Find where the given text appears and provide that cell's center as [X, Y] coordinate. 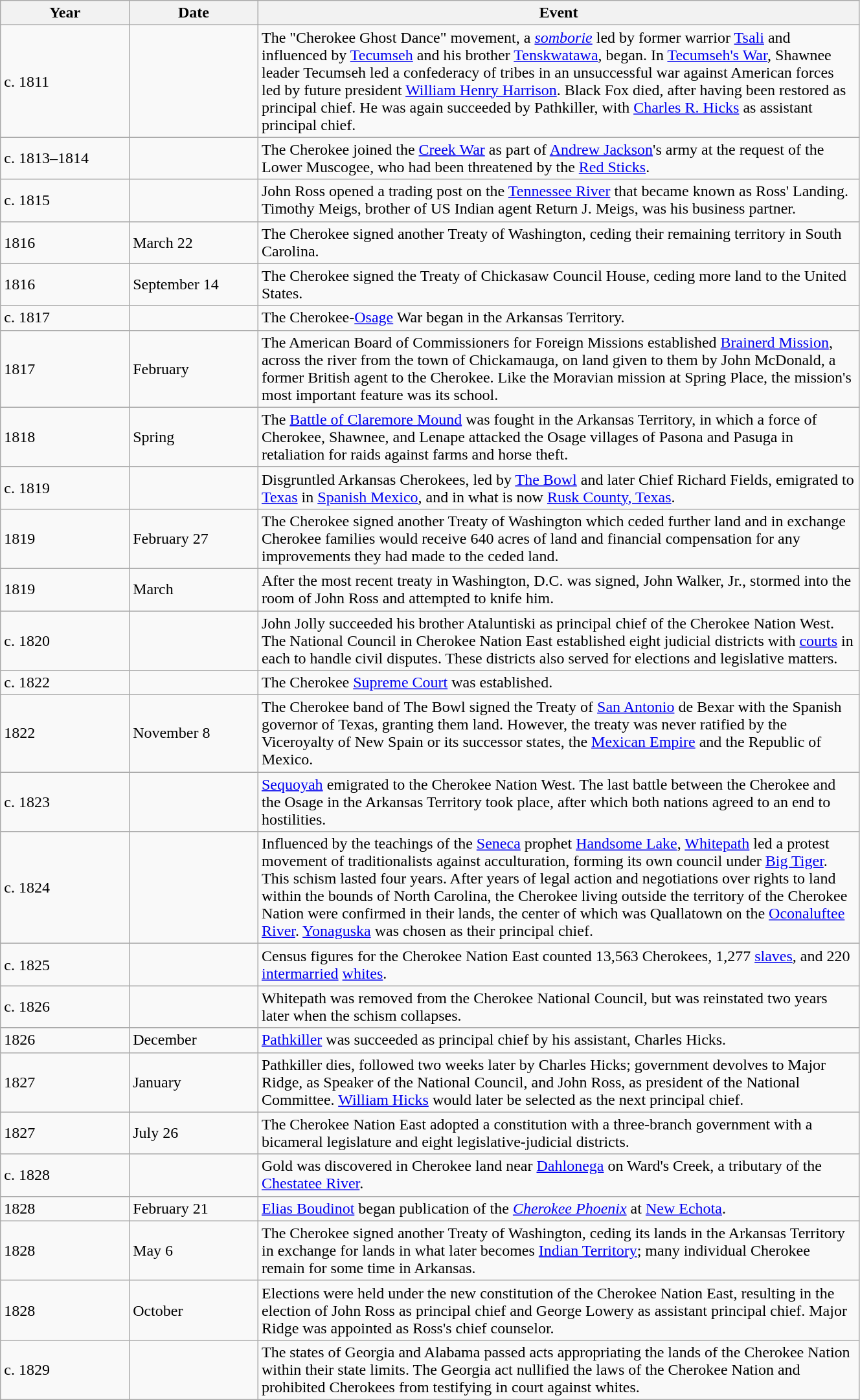
December [194, 1040]
After the most recent treaty in Washington, D.C. was signed, John Walker, Jr., stormed into the room of John Ross and attempted to knife him. [558, 589]
March [194, 589]
September 14 [194, 285]
Census figures for the Cherokee Nation East counted 13,563 Cherokees, 1,277 slaves, and 220 intermarried whites. [558, 964]
1818 [65, 437]
The Cherokee Nation East adopted a constitution with a three-branch government with a bicameral legislature and eight legislative-judicial districts. [558, 1133]
Elias Boudinot began publication of the Cherokee Phoenix at New Echota. [558, 1208]
November 8 [194, 734]
c. 1817 [65, 318]
The Cherokee joined the Creek War as part of Andrew Jackson's army at the request of the Lower Muscogee, who had been threatened by the Red Sticks. [558, 158]
October [194, 1310]
January [194, 1082]
c. 1823 [65, 802]
c. 1824 [65, 888]
c. 1826 [65, 1007]
July 26 [194, 1133]
c. 1819 [65, 488]
c. 1820 [65, 641]
February [194, 369]
February 27 [194, 539]
c. 1815 [65, 201]
c. 1813–1814 [65, 158]
The Cherokee-Osage War began in the Arkansas Territory. [558, 318]
c. 1811 [65, 82]
Date [194, 13]
The Cherokee signed the Treaty of Chickasaw Council House, ceding more land to the United States. [558, 285]
Spring [194, 437]
Gold was discovered in Cherokee land near Dahlonega on Ward's Creek, a tributary of the Chestatee River. [558, 1175]
Year [65, 13]
c. 1822 [65, 683]
Whitepath was removed from the Cherokee National Council, but was reinstated two years later when the schism collapses. [558, 1007]
March 22 [194, 242]
May 6 [194, 1250]
February 21 [194, 1208]
The Cherokee signed another Treaty of Washington, ceding their remaining territory in South Carolina. [558, 242]
1826 [65, 1040]
1817 [65, 369]
c. 1825 [65, 964]
Pathkiller was succeeded as principal chief by his assistant, Charles Hicks. [558, 1040]
The Cherokee Supreme Court was established. [558, 683]
c. 1829 [65, 1370]
Event [558, 13]
1822 [65, 734]
c. 1828 [65, 1175]
